Detect which cell encompasses the target text, then output its (X, Y) center coordinate. 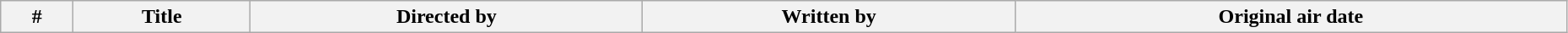
# (37, 17)
Directed by (447, 17)
Written by (828, 17)
Original air date (1291, 17)
Title (162, 17)
